Identify which cell holds the provided text, then report its [x, y] central coordinate. 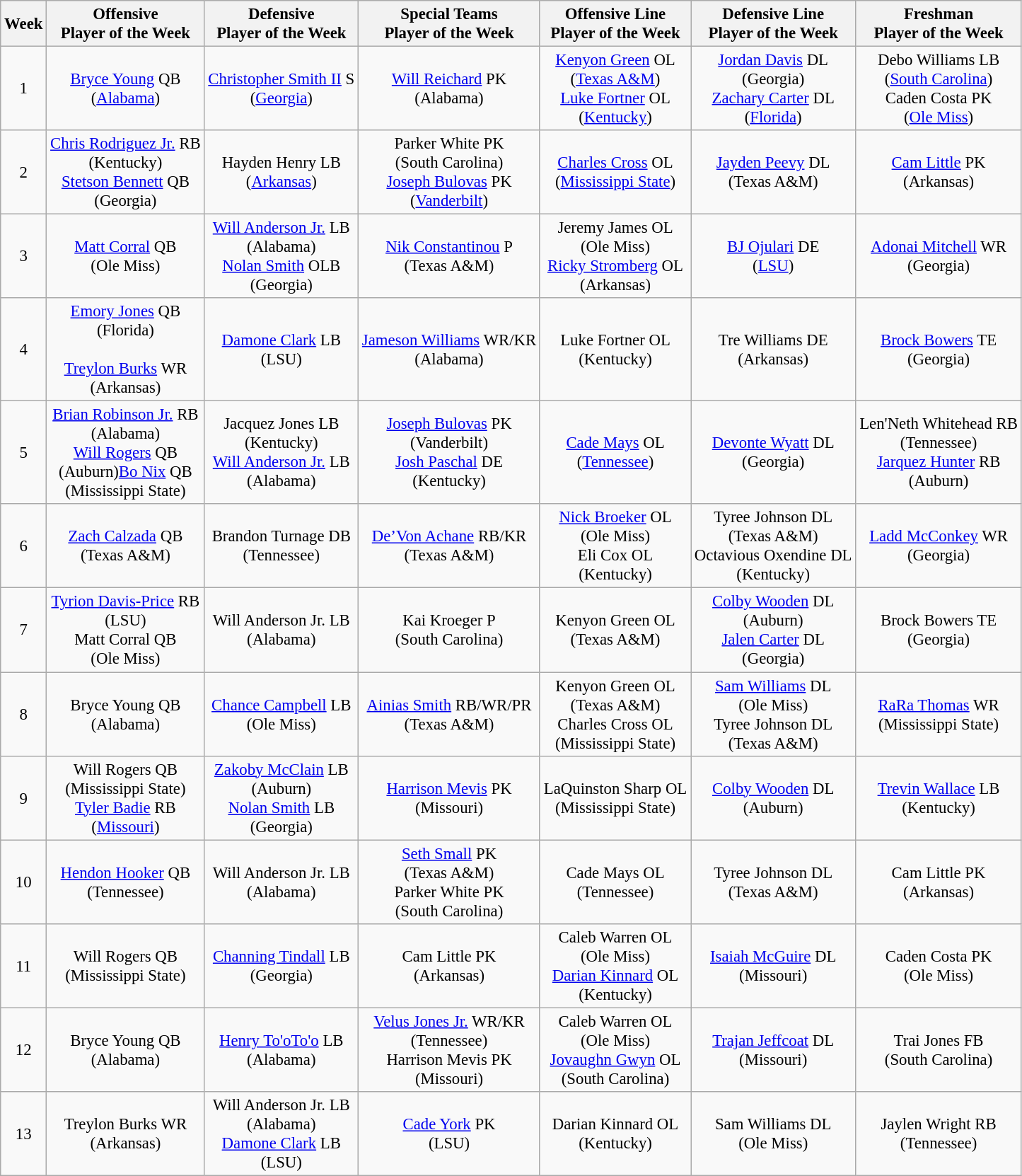
Brandon Turnage DB(Tennessee) [281, 546]
12 [24, 1050]
Tyree Johnson DL(Texas A&M)Octavious Oxendine DL(Kentucky) [774, 546]
Joseph Bulovas PK(Vanderbilt)Josh Paschal DE(Kentucky) [450, 453]
Nick Broeker OL(Ole Miss)Eli Cox OL(Kentucky) [615, 546]
Tre Williams DE(Arkansas) [774, 350]
Kenyon Green OL(Texas A&M)Luke Fortner OL(Kentucky) [615, 89]
Caleb Warren OL(Ole Miss)Jovaughn Gwyn OL(South Carolina) [615, 1050]
Ladd McConkey WR(Georgia) [939, 546]
Hendon Hooker QB(Tennessee) [126, 882]
Channing Tindall LB(Georgia) [281, 965]
6 [24, 546]
FreshmanPlayer of the Week [939, 24]
3 [24, 256]
Devonte Wyatt DL(Georgia) [774, 453]
Jacquez Jones LB(Kentucky)Will Anderson Jr. LB(Alabama) [281, 453]
4 [24, 350]
8 [24, 715]
Will Rogers QB(Mississippi State)Tyler Badie RB(Missouri) [126, 798]
1 [24, 89]
Debo Williams LB(South Carolina)Caden Costa PK(Ole Miss) [939, 89]
Cade York PK(LSU) [450, 1134]
Trajan Jeffcoat DL(Missouri) [774, 1050]
Damone Clark LB(LSU) [281, 350]
Treylon Burks WR(Arkansas) [126, 1134]
Velus Jones Jr. WR/KR(Tennessee)Harrison Mevis PK(Missouri) [450, 1050]
9 [24, 798]
Caden Costa PK(Ole Miss) [939, 965]
10 [24, 882]
Seth Small PK(Texas A&M)Parker White PK(South Carolina) [450, 882]
Kenyon Green OL(Texas A&M)Charles Cross OL(Mississippi State) [615, 715]
Colby Wooden DL(Auburn)Jalen Carter DL(Georgia) [774, 630]
Christopher Smith II S(Georgia) [281, 89]
13 [24, 1134]
Ainias Smith RB/WR/PR(Texas A&M) [450, 715]
BJ Ojulari DE(LSU) [774, 256]
Special TeamsPlayer of the Week [450, 24]
Jeremy James OL(Ole Miss)Ricky Stromberg OL(Arkansas) [615, 256]
Will Anderson Jr. LB (Alabama)Damone Clark LB(LSU) [281, 1134]
Adonai Mitchell WR(Georgia) [939, 256]
Parker White PK(South Carolina)Joseph Bulovas PK(Vanderbilt) [450, 173]
Isaiah McGuire DL(Missouri) [774, 965]
Luke Fortner OL (Kentucky) [615, 350]
Tyree Johnson DL(Texas A&M) [774, 882]
Will Reichard PK(Alabama) [450, 89]
Kai Kroeger P(South Carolina) [450, 630]
Emory Jones QB (Florida)Treylon Burks WR(Arkansas) [126, 350]
Hayden Henry LB(Arkansas) [281, 173]
De’Von Achane RB/KR(Texas A&M) [450, 546]
OffensivePlayer of the Week [126, 24]
Matt Corral QB(Ole Miss) [126, 256]
Will Anderson Jr. LB(Alabama)Nolan Smith OLB(Georgia) [281, 256]
Sam Williams DL(Ole Miss)Tyree Johnson DL(Texas A&M) [774, 715]
2 [24, 173]
LaQuinston Sharp OL(Mississippi State) [615, 798]
11 [24, 965]
Darian Kinnard OL(Kentucky) [615, 1134]
Brian Robinson Jr. RB(Alabama)Will Rogers QB(Auburn)Bo Nix QB (Mississippi State) [126, 453]
5 [24, 453]
RaRa Thomas WR(Mississippi State) [939, 715]
Kenyon Green OL(Texas A&M) [615, 630]
Tyrion Davis-Price RB(LSU)Matt Corral QB(Ole Miss) [126, 630]
Week [24, 24]
DefensivePlayer of the Week [281, 24]
Will Rogers QB(Mississippi State) [126, 965]
Jordan Davis DL(Georgia)Zachary Carter DL(Florida) [774, 89]
Offensive LinePlayer of the Week [615, 24]
7 [24, 630]
Zach Calzada QB(Texas A&M) [126, 546]
Harrison Mevis PK(Missouri) [450, 798]
Len'Neth Whitehead RB(Tennessee)Jarquez Hunter RB(Auburn) [939, 453]
Chance Campbell LB(Ole Miss) [281, 715]
Colby Wooden DL(Auburn) [774, 798]
Sam Williams DL(Ole Miss) [774, 1134]
Nik Constantinou P(Texas A&M) [450, 256]
Zakoby McClain LB(Auburn)Nolan Smith LB(Georgia) [281, 798]
Jayden Peevy DL(Texas A&M) [774, 173]
Charles Cross OL(Mississippi State) [615, 173]
Chris Rodriguez Jr. RB(Kentucky)Stetson Bennett QB(Georgia) [126, 173]
Trai Jones FB(South Carolina) [939, 1050]
Defensive LinePlayer of the Week [774, 24]
Trevin Wallace LB(Kentucky) [939, 798]
Caleb Warren OL(Ole Miss)Darian Kinnard OL(Kentucky) [615, 965]
Jameson Williams WR/KR(Alabama) [450, 350]
Jaylen Wright RB(Tennessee) [939, 1134]
Henry To'oTo'o LB(Alabama) [281, 1050]
